Scan for the cell matching the given text and deliver its (x, y) coordinate at center. 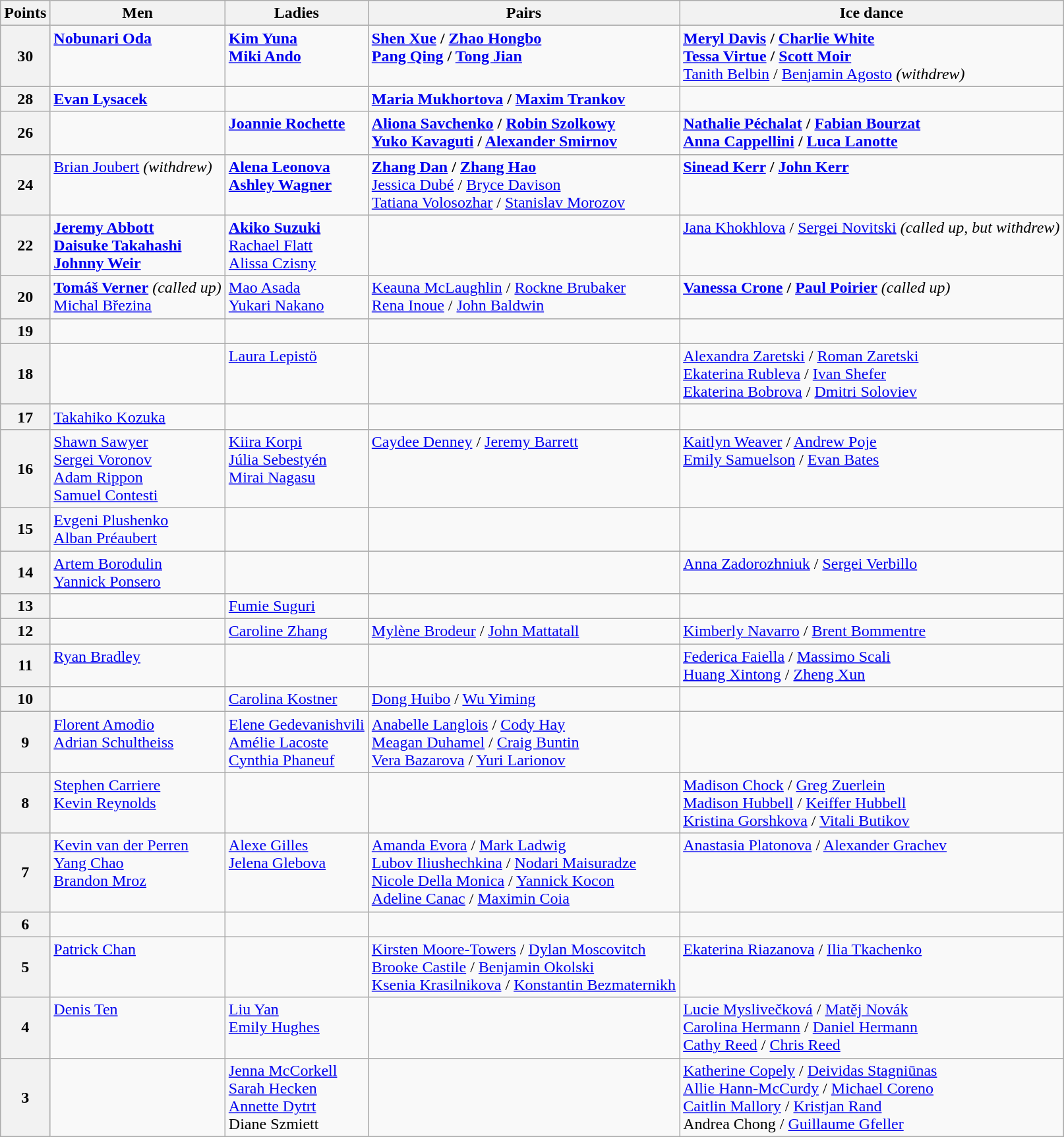
Mylène Brodeur / John Mattatall (523, 631)
4 (25, 1028)
Carolina Kostner (297, 699)
12 (25, 631)
Anastasia Platonova / Alexander Grachev (872, 873)
9 (25, 742)
19 (25, 331)
Joannie Rochette (297, 133)
Shawn Sawyer Sergei Voronov Adam Rippon Samuel Contesti (137, 468)
24 (25, 185)
Vanessa Crone / Paul Poirier (called up) (872, 297)
Ekaterina Riazanova / Ilia Tkachenko (872, 967)
Evan Lysacek (137, 99)
Maria Mukhortova / Maxim Trankov (523, 99)
16 (25, 468)
Patrick Chan (137, 967)
Evgeni Plushenko Alban Préaubert (137, 529)
Akiko Suzuki Rachael Flatt Alissa Czisny (297, 245)
Shen Xue / Zhao Hongbo Pang Qing / Tong Jian (523, 56)
Laura Lepistö (297, 374)
Mao Asada Yukari Nakano (297, 297)
Stephen Carriere Kevin Reynolds (137, 803)
Alexe Gilles Jelena Glebova (297, 873)
Brian Joubert (withdrew) (137, 185)
Tomáš Verner (called up) Michal Březina (137, 297)
22 (25, 245)
Ladies (297, 13)
Nobunari Oda (137, 56)
Kaitlyn Weaver / Andrew Poje Emily Samuelson / Evan Bates (872, 468)
Anabelle Langlois / Cody Hay Meagan Duhamel / Craig Buntin Vera Bazarova / Yuri Larionov (523, 742)
5 (25, 967)
Denis Ten (137, 1028)
Ice dance (872, 13)
15 (25, 529)
Kimberly Navarro / Brent Bommentre (872, 631)
13 (25, 606)
Points (25, 13)
7 (25, 873)
8 (25, 803)
Men (137, 13)
18 (25, 374)
11 (25, 666)
17 (25, 417)
Caroline Zhang (297, 631)
20 (25, 297)
Jana Khokhlova / Sergei Novitski (called up, but withdrew) (872, 245)
Kiira Korpi Júlia Sebestyén Mirai Nagasu (297, 468)
Caydee Denney / Jeremy Barrett (523, 468)
Madison Chock / Greg Zuerlein Madison Hubbell / Keiffer Hubbell Kristina Gorshkova / Vitali Butikov (872, 803)
Keauna McLaughlin / Rockne Brubaker Rena Inoue / John Baldwin (523, 297)
Fumie Suguri (297, 606)
Anna Zadorozhniuk / Sergei Verbillo (872, 572)
Federica Faiella / Massimo Scali Huang Xintong / Zheng Xun (872, 666)
Takahiko Kozuka (137, 417)
Liu Yan Emily Hughes (297, 1028)
Elene Gedevanishvili Amélie Lacoste Cynthia Phaneuf (297, 742)
Amanda Evora / Mark Ladwig Lubov Iliushechkina / Nodari Maisuradze Nicole Della Monica / Yannick Kocon Adeline Canac / Maximin Coia (523, 873)
Sinead Kerr / John Kerr (872, 185)
Aliona Savchenko / Robin Szolkowy Yuko Kavaguti / Alexander Smirnov (523, 133)
Jeremy Abbott Daisuke Takahashi Johnny Weir (137, 245)
3 (25, 1097)
Kim Yuna Miki Ando (297, 56)
Meryl Davis / Charlie White Tessa Virtue / Scott Moir Tanith Belbin / Benjamin Agosto (withdrew) (872, 56)
Jenna McCorkell Sarah Hecken Annette Dytrt Diane Szmiett (297, 1097)
26 (25, 133)
Zhang Dan / Zhang Hao Jessica Dubé / Bryce Davison Tatiana Volosozhar / Stanislav Morozov (523, 185)
Alexandra Zaretski / Roman Zaretski Ekaterina Rubleva / Ivan Shefer Ekaterina Bobrova / Dmitri Soloviev (872, 374)
Pairs (523, 13)
Kirsten Moore-Towers / Dylan Moscovitch Brooke Castile / Benjamin Okolski Ksenia Krasilnikova / Konstantin Bezmaternikh (523, 967)
Kevin van der Perren Yang Chao Brandon Mroz (137, 873)
28 (25, 99)
Ryan Bradley (137, 666)
Florent Amodio Adrian Schultheiss (137, 742)
Artem Borodulin Yannick Ponsero (137, 572)
10 (25, 699)
Katherine Copely / Deividas Stagniūnas Allie Hann-McCurdy / Michael Coreno Caitlin Mallory / Kristjan Rand Andrea Chong / Guillaume Gfeller (872, 1097)
Lucie Myslivečková / Matěj Novák Carolina Hermann / Daniel Hermann Cathy Reed / Chris Reed (872, 1028)
30 (25, 56)
14 (25, 572)
6 (25, 924)
Alena Leonova Ashley Wagner (297, 185)
Nathalie Péchalat / Fabian Bourzat Anna Cappellini / Luca Lanotte (872, 133)
Dong Huibo / Wu Yiming (523, 699)
